Detect which cell encompasses the target text, then output its [X, Y] center coordinate. 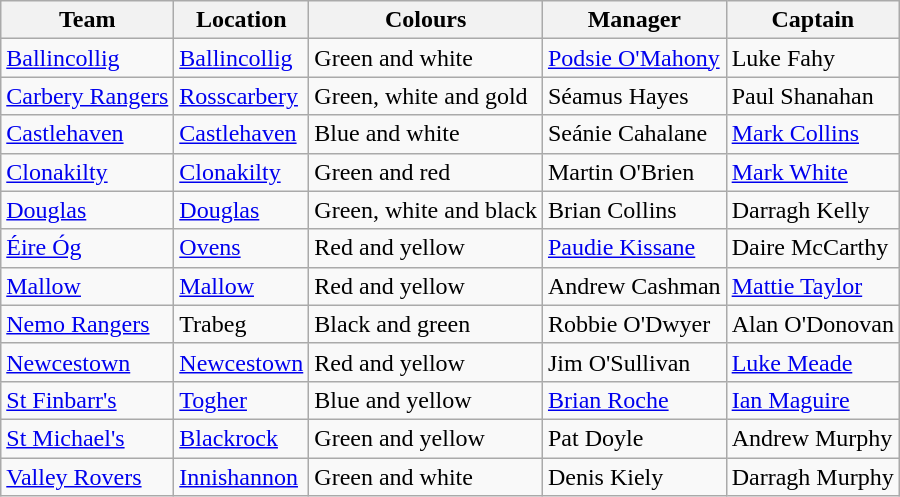
Innishannon [242, 477]
Green and red [426, 172]
Carbery Rangers [88, 96]
St Finbarr's [88, 400]
Nemo Rangers [88, 324]
Ian Maguire [812, 400]
Mark White [812, 172]
Colours [426, 20]
Alan O'Donovan [812, 324]
Blue and white [426, 134]
Brian Collins [634, 210]
Green, white and black [426, 210]
Captain [812, 20]
Location [242, 20]
Paul Shanahan [812, 96]
Darragh Kelly [812, 210]
Ovens [242, 248]
Blue and yellow [426, 400]
Togher [242, 400]
Andrew Murphy [812, 438]
Séamus Hayes [634, 96]
Seánie Cahalane [634, 134]
Andrew Cashman [634, 286]
Team [88, 20]
Paudie Kissane [634, 248]
Trabeg [242, 324]
Darragh Murphy [812, 477]
Mark Collins [812, 134]
Luke Meade [812, 362]
Blackrock [242, 438]
Podsie O'Mahony [634, 58]
Robbie O'Dwyer [634, 324]
Green and yellow [426, 438]
Martin O'Brien [634, 172]
Jim O'Sullivan [634, 362]
Luke Fahy [812, 58]
Brian Roche [634, 400]
Green, white and gold [426, 96]
Mattie Taylor [812, 286]
Black and green [426, 324]
Rosscarbery [242, 96]
Denis Kiely [634, 477]
Daire McCarthy [812, 248]
Pat Doyle [634, 438]
Manager [634, 20]
Éire Óg [88, 248]
Valley Rovers [88, 477]
St Michael's [88, 438]
